From the cell containing the given text, extract its center point as [X, Y] coordinate. 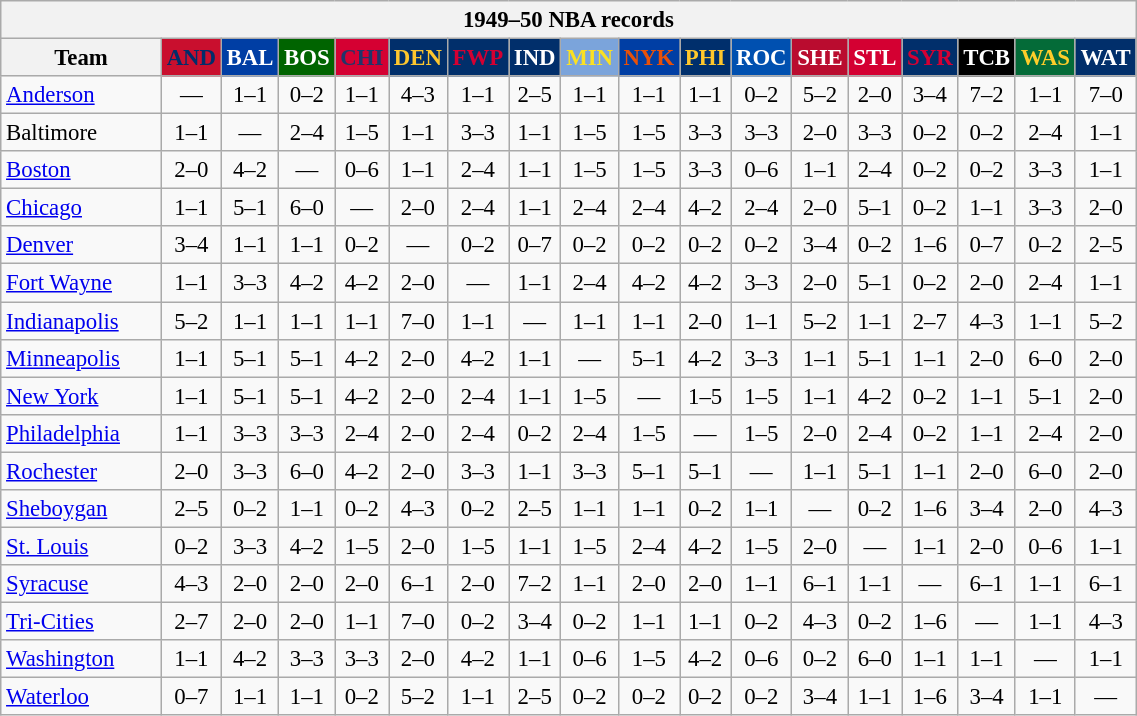
1949–50 NBA records [568, 20]
SYR [930, 58]
Denver [82, 245]
Tri-Cities [82, 621]
ROC [762, 58]
Philadelphia [82, 433]
MIN [590, 58]
Fort Wayne [82, 283]
AND [191, 58]
Indianapolis [82, 321]
New York [82, 396]
St. Louis [82, 546]
CHI [362, 58]
PHI [706, 58]
BOS [307, 58]
Team [82, 58]
STL [875, 58]
Waterloo [82, 697]
WAT [1106, 58]
Washington [82, 659]
SHE [820, 58]
IND [534, 58]
Boston [82, 170]
Chicago [82, 208]
DEN [418, 58]
BAL [250, 58]
Minneapolis [82, 358]
NYK [648, 58]
Syracuse [82, 584]
Baltimore [82, 133]
Rochester [82, 471]
FWP [478, 58]
WAS [1045, 58]
Sheboygan [82, 509]
TCB [986, 58]
Anderson [82, 95]
